Detect which cell encompasses the target text, then output its (x, y) center coordinate. 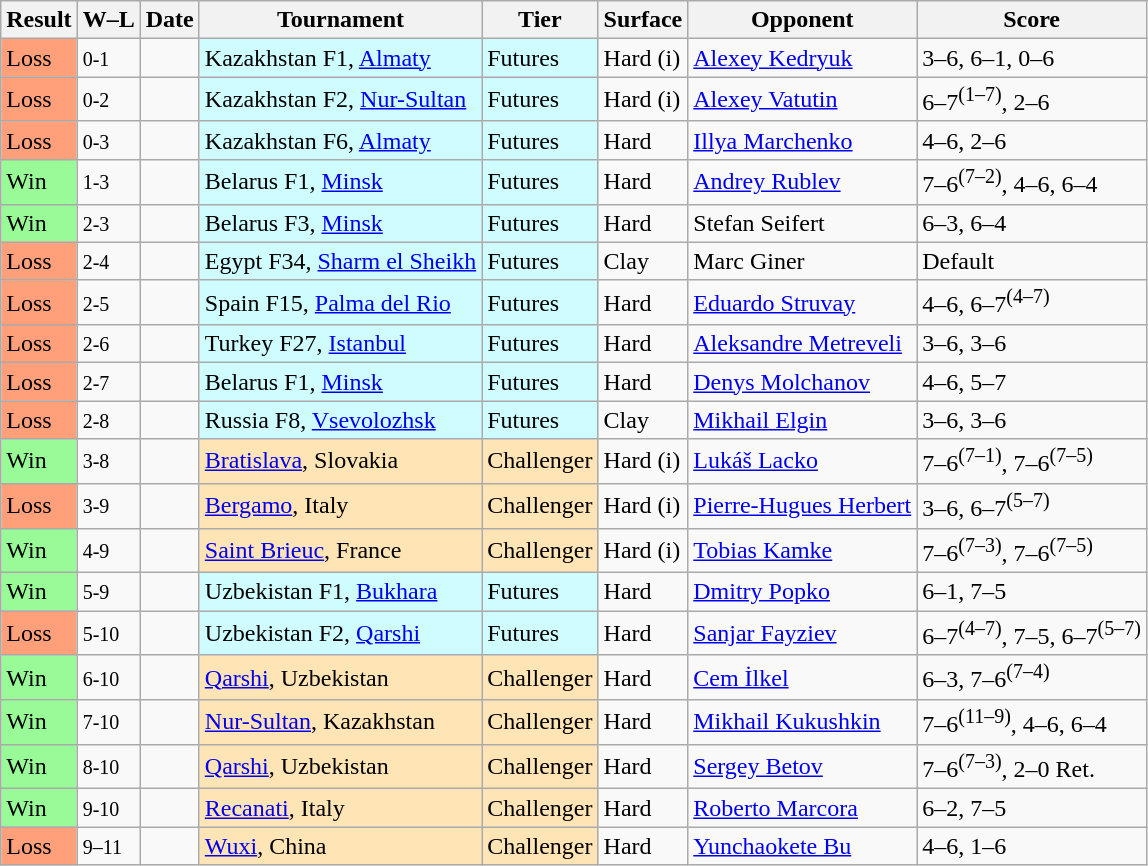
Nur-Sultan, Kazakhstan (340, 722)
Roberto Marcora (802, 808)
3-8 (108, 462)
2-3 (108, 223)
Opponent (802, 20)
0-3 (108, 140)
Wuxi, China (340, 846)
6–1, 7–5 (1032, 592)
4–6, 6–7(4–7) (1032, 302)
Stefan Seifert (802, 223)
Result (39, 20)
Cem İlkel (802, 678)
Tournament (340, 20)
Bratislava, Slovakia (340, 462)
Eduardo Struvay (802, 302)
4–6, 2–6 (1032, 140)
Aleksandre Metreveli (802, 344)
6–3, 6–4 (1032, 223)
8-10 (108, 766)
2-6 (108, 344)
6-10 (108, 678)
Egypt F34, Sharm el Sheikh (340, 261)
4–6, 5–7 (1032, 382)
7–6(7–3), 2–0 Ret. (1032, 766)
0-2 (108, 100)
6–7(4–7), 7–5, 6–7(5–7) (1032, 634)
2-8 (108, 420)
Alexey Kedryuk (802, 58)
Sanjar Fayziev (802, 634)
7–6(7–1), 7–6(7–5) (1032, 462)
Saint Brieuc, France (340, 550)
Kazakhstan F6, Almaty (340, 140)
Uzbekistan F1, Bukhara (340, 592)
Kazakhstan F1, Almaty (340, 58)
Kazakhstan F2, Nur-Sultan (340, 100)
Dmitry Popko (802, 592)
Mikhail Elgin (802, 420)
Denys Molchanov (802, 382)
Illya Marchenko (802, 140)
6–2, 7–5 (1032, 808)
Recanati, Italy (340, 808)
4-9 (108, 550)
4–6, 1–6 (1032, 846)
Bergamo, Italy (340, 506)
1-3 (108, 182)
9-10 (108, 808)
Score (1032, 20)
3–6, 6–7(5–7) (1032, 506)
Tobias Kamke (802, 550)
Pierre-Hugues Herbert (802, 506)
7–6(7–3), 7–6(7–5) (1032, 550)
Mikhail Kukushkin (802, 722)
Alexey Vatutin (802, 100)
Belarus F3, Minsk (340, 223)
5-9 (108, 592)
7–6(7–2), 4–6, 6–4 (1032, 182)
3–6, 6–1, 0–6 (1032, 58)
6–3, 7–6(7–4) (1032, 678)
Tier (540, 20)
5-10 (108, 634)
0-1 (108, 58)
Marc Giner (802, 261)
3-9 (108, 506)
Russia F8, Vsevolozhsk (340, 420)
Default (1032, 261)
Yunchaokete Bu (802, 846)
Sergey Betov (802, 766)
7-10 (108, 722)
Spain F15, Palma del Rio (340, 302)
Date (170, 20)
Uzbekistan F2, Qarshi (340, 634)
7–6(11–9), 4–6, 6–4 (1032, 722)
Turkey F27, Istanbul (340, 344)
Lukáš Lacko (802, 462)
6–7(1–7), 2–6 (1032, 100)
9–11 (108, 846)
W–L (108, 20)
Surface (643, 20)
2-4 (108, 261)
2-5 (108, 302)
2-7 (108, 382)
Andrey Rublev (802, 182)
